Return [X, Y] of the center of cell containing provided text 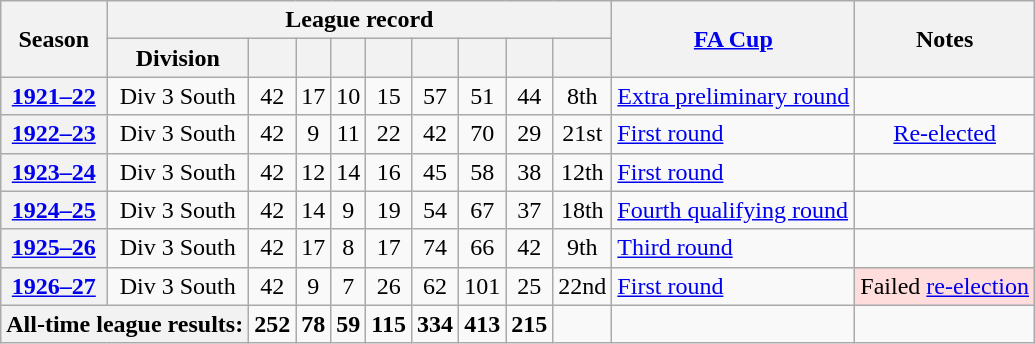
45 [436, 172]
Failed re-election [945, 286]
Fourth qualifying round [734, 210]
16 [389, 172]
Re-elected [945, 134]
1925–26 [54, 248]
25 [530, 286]
37 [530, 210]
29 [530, 134]
115 [389, 324]
Division [178, 58]
70 [482, 134]
Notes [945, 39]
19 [389, 210]
All-time league results: [125, 324]
44 [530, 96]
11 [348, 134]
51 [482, 96]
Extra preliminary round [734, 96]
413 [482, 324]
59 [348, 324]
1921–22 [54, 96]
7 [348, 286]
66 [482, 248]
67 [482, 210]
26 [389, 286]
FA Cup [734, 39]
Third round [734, 248]
215 [530, 324]
18th [582, 210]
54 [436, 210]
58 [482, 172]
22nd [582, 286]
League record [360, 20]
1922–23 [54, 134]
10 [348, 96]
57 [436, 96]
78 [314, 324]
1924–25 [54, 210]
9th [582, 248]
1923–24 [54, 172]
1926–27 [54, 286]
252 [272, 324]
12 [314, 172]
101 [482, 286]
38 [530, 172]
8th [582, 96]
8 [348, 248]
21st [582, 134]
Season [54, 39]
74 [436, 248]
334 [436, 324]
22 [389, 134]
15 [389, 96]
62 [436, 286]
12th [582, 172]
